Determine the [x, y] coordinate at the center of the cell enclosing the given text.  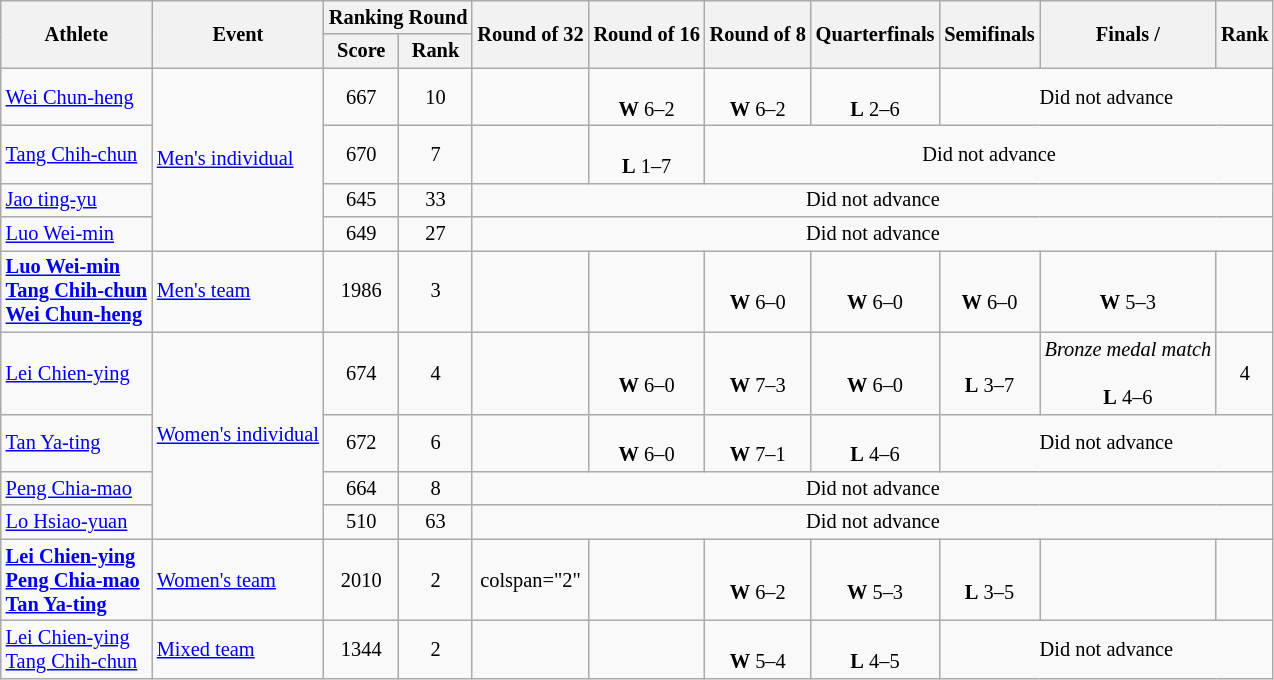
Lei Chien-ying [76, 373]
L 3–5 [989, 580]
Peng Chia-mao [76, 488]
Women's team [238, 580]
1344 [362, 649]
672 [362, 443]
63 [436, 522]
6 [436, 443]
10 [436, 97]
Tan Ya-ting [76, 443]
664 [362, 488]
33 [436, 200]
Bronze medal matchL 4–6 [1128, 373]
667 [362, 97]
670 [362, 154]
Lo Hsiao-yuan [76, 522]
W 7–3 [758, 373]
Round of 16 [647, 34]
Jao ting-yu [76, 200]
Luo Wei-min [76, 234]
Round of 32 [530, 34]
Men's team [238, 291]
3 [436, 291]
Men's individual [238, 160]
Women's individual [238, 436]
Mixed team [238, 649]
Lei Chien-ying Tang Chih-chun [76, 649]
Score [362, 51]
Round of 8 [758, 34]
674 [362, 373]
L 4–6 [876, 443]
Athlete [76, 34]
510 [362, 522]
W 7–1 [758, 443]
Event [238, 34]
8 [436, 488]
L 4–5 [876, 649]
Luo Wei-min Tang Chih-chun Wei Chun-heng [76, 291]
W 5–4 [758, 649]
Lei Chien-ying Peng Chia-mao Tan Ya-ting [76, 580]
colspan="2" [530, 580]
L 2–6 [876, 97]
Quarterfinals [876, 34]
Ranking Round [398, 17]
Semifinals [989, 34]
Wei Chun-heng [76, 97]
27 [436, 234]
Finals / [1128, 34]
649 [362, 234]
2010 [362, 580]
L 1–7 [647, 154]
1986 [362, 291]
L 3–7 [989, 373]
645 [362, 200]
7 [436, 154]
Tang Chih-chun [76, 154]
